Locate the cell with the specified text and output its [x, y] center coordinate. 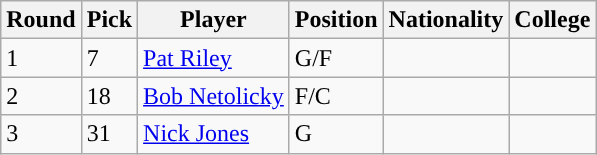
Player [214, 20]
18 [109, 96]
Round [41, 20]
G [336, 134]
7 [109, 58]
Nationality [446, 20]
G/F [336, 58]
3 [41, 134]
Nick Jones [214, 134]
College [552, 20]
Pick [109, 20]
Pat Riley [214, 58]
F/C [336, 96]
2 [41, 96]
Bob Netolicky [214, 96]
31 [109, 134]
Position [336, 20]
1 [41, 58]
